Locate the cell with the specified text and output its (X, Y) center coordinate. 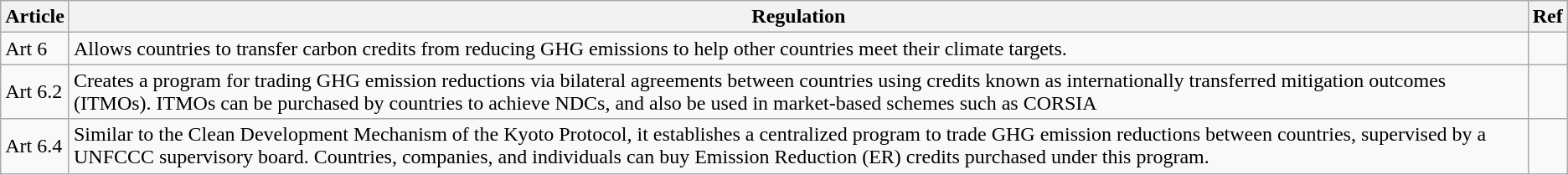
Art 6.2 (35, 92)
Article (35, 17)
Ref (1548, 17)
Art 6 (35, 49)
Allows countries to transfer carbon credits from reducing GHG emissions to help other countries meet their climate targets. (798, 49)
Regulation (798, 17)
Art 6.4 (35, 146)
